Pinpoint the cell where the given text exists, returning its [x, y] midpoint coordinate. 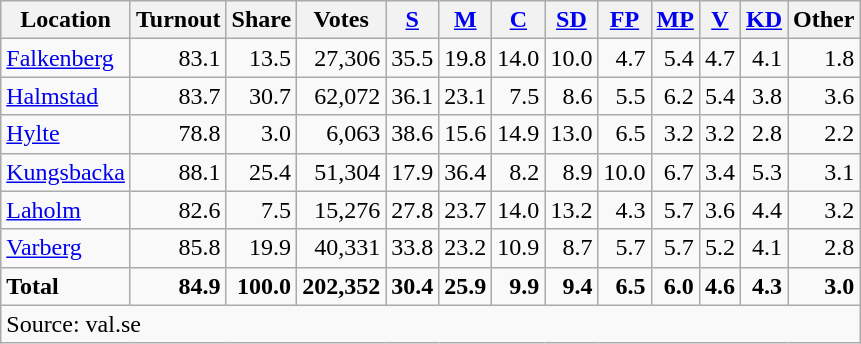
13.5 [262, 58]
Votes [342, 20]
Turnout [178, 20]
30.4 [412, 286]
5.2 [720, 248]
Share [262, 20]
15,276 [342, 210]
Varberg [66, 248]
5.5 [624, 96]
KD [764, 20]
4.4 [764, 210]
83.1 [178, 58]
19.9 [262, 248]
82.6 [178, 210]
25.9 [466, 286]
Hylte [66, 134]
51,304 [342, 172]
23.2 [466, 248]
C [518, 20]
Laholm [66, 210]
V [720, 20]
27,306 [342, 58]
9.9 [518, 286]
13.2 [572, 210]
33.8 [412, 248]
15.6 [466, 134]
9.4 [572, 286]
M [466, 20]
88.1 [178, 172]
2.2 [824, 134]
25.4 [262, 172]
6,063 [342, 134]
Source: val.se [430, 324]
19.8 [466, 58]
8.6 [572, 96]
8.2 [518, 172]
Kungsbacka [66, 172]
6.0 [675, 286]
3.1 [824, 172]
78.8 [178, 134]
3.4 [720, 172]
35.5 [412, 58]
23.7 [466, 210]
8.7 [572, 248]
Location [66, 20]
27.8 [412, 210]
8.9 [572, 172]
5.3 [764, 172]
202,352 [342, 286]
84.9 [178, 286]
Other [824, 20]
6.7 [675, 172]
17.9 [412, 172]
1.8 [824, 58]
62,072 [342, 96]
S [412, 20]
14.9 [518, 134]
30.7 [262, 96]
100.0 [262, 286]
10.9 [518, 248]
40,331 [342, 248]
4.6 [720, 286]
FP [624, 20]
83.7 [178, 96]
Halmstad [66, 96]
85.8 [178, 248]
13.0 [572, 134]
36.4 [466, 172]
Total [66, 286]
3.8 [764, 96]
MP [675, 20]
36.1 [412, 96]
SD [572, 20]
23.1 [466, 96]
Falkenberg [66, 58]
38.6 [412, 134]
6.2 [675, 96]
